Locate the cell with the specified text and output its (x, y) center coordinate. 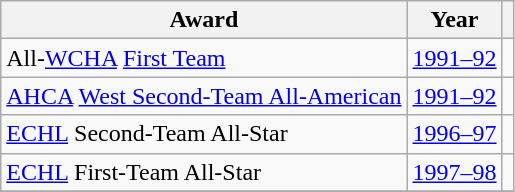
1997–98 (454, 172)
Award (204, 20)
Year (454, 20)
ECHL Second-Team All-Star (204, 134)
1996–97 (454, 134)
ECHL First-Team All-Star (204, 172)
AHCA West Second-Team All-American (204, 96)
All-WCHA First Team (204, 58)
